Identify which cell holds the provided text, then report its [x, y] central coordinate. 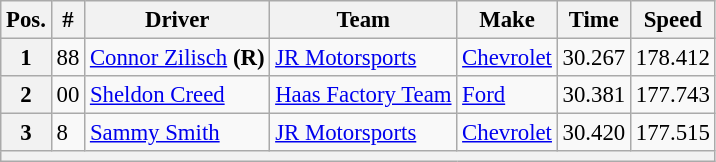
# [68, 20]
30.381 [594, 95]
3 [26, 133]
Sammy Smith [178, 133]
Driver [178, 20]
8 [68, 133]
177.515 [672, 133]
Make [507, 20]
30.267 [594, 58]
Sheldon Creed [178, 95]
00 [68, 95]
Ford [507, 95]
2 [26, 95]
Speed [672, 20]
88 [68, 58]
Connor Zilisch (R) [178, 58]
Team [364, 20]
Pos. [26, 20]
1 [26, 58]
178.412 [672, 58]
177.743 [672, 95]
Haas Factory Team [364, 95]
30.420 [594, 133]
Time [594, 20]
